Return [x, y] of the center of cell containing provided text 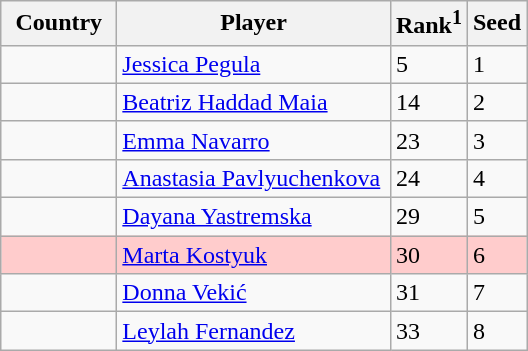
31 [428, 293]
Jessica Pegula [254, 64]
Seed [496, 24]
Country [59, 24]
Leylah Fernandez [254, 331]
Rank1 [428, 24]
Player [254, 24]
1 [496, 64]
8 [496, 331]
33 [428, 331]
Emma Navarro [254, 140]
14 [428, 102]
29 [428, 217]
6 [496, 255]
Beatriz Haddad Maia [254, 102]
3 [496, 140]
2 [496, 102]
24 [428, 178]
Anastasia Pavlyuchenkova [254, 178]
7 [496, 293]
4 [496, 178]
23 [428, 140]
Donna Vekić [254, 293]
30 [428, 255]
Marta Kostyuk [254, 255]
Dayana Yastremska [254, 217]
